Output the [X, Y] coordinate of the center of the cell containing the given text.  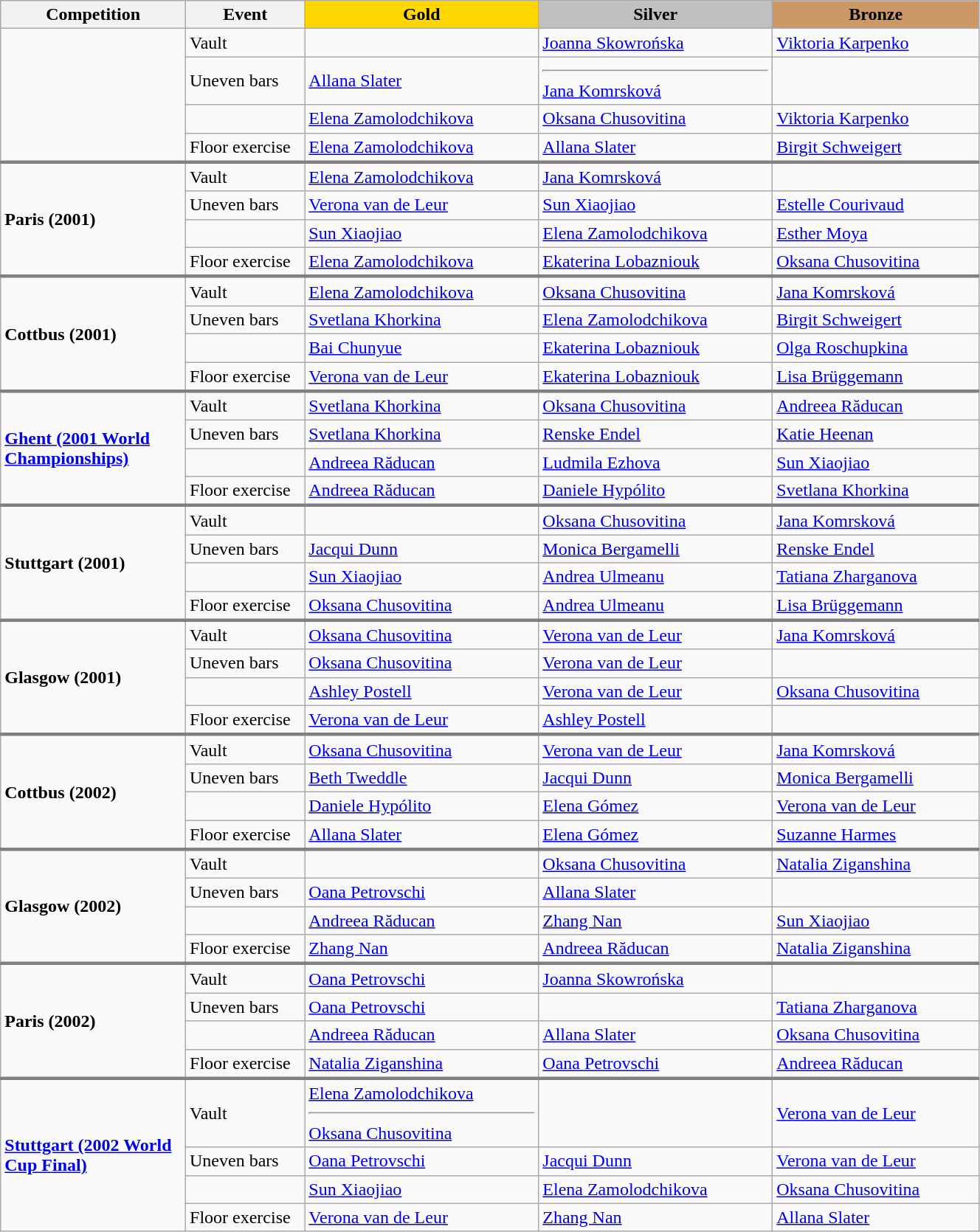
Cottbus (2001) [93, 333]
Glasgow (2001) [93, 677]
Beth Tweddle [422, 778]
Esther Moya [876, 233]
Paris (2002) [93, 1021]
Katie Heenan [876, 435]
Bronze [876, 15]
Paris (2001) [93, 220]
Stuttgart (2001) [93, 562]
Cottbus (2002) [93, 792]
Glasgow (2002) [93, 906]
Silver [655, 15]
Estelle Courivaud [876, 205]
Suzanne Harmes [876, 835]
Olga Roschupkina [876, 347]
Ludmila Ezhova [655, 463]
Ghent (2001 World Championships) [93, 449]
Competition [93, 15]
Bai Chunyue [422, 347]
Stuttgart (2002 World Cup Final) [93, 1155]
Elena Zamolodchikova Oksana Chusovitina [422, 1113]
Gold [422, 15]
Event [245, 15]
